Find where the given text appears and provide that cell's center as [X, Y] coordinate. 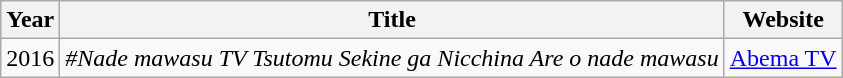
Website [783, 20]
Abema TV [783, 58]
Title [392, 20]
2016 [30, 58]
#Nade mawasu TV Tsutomu Sekine ga Nicchina Are o nade mawasu [392, 58]
Year [30, 20]
